Scan for the cell matching the given text and deliver its [X, Y] coordinate at center. 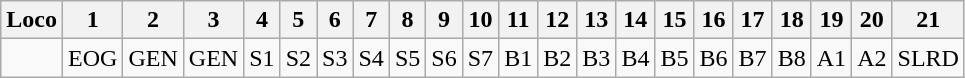
15 [674, 20]
S3 [335, 58]
20 [872, 20]
S5 [407, 58]
5 [298, 20]
SLRD [928, 58]
7 [371, 20]
S4 [371, 58]
B6 [714, 58]
14 [636, 20]
3 [213, 20]
EOG [92, 58]
12 [558, 20]
B8 [792, 58]
B2 [558, 58]
Loco [32, 20]
6 [335, 20]
21 [928, 20]
13 [596, 20]
11 [518, 20]
19 [831, 20]
4 [262, 20]
A2 [872, 58]
B4 [636, 58]
S1 [262, 58]
16 [714, 20]
S7 [480, 58]
B7 [752, 58]
S6 [444, 58]
9 [444, 20]
8 [407, 20]
2 [153, 20]
A1 [831, 58]
B1 [518, 58]
S2 [298, 58]
10 [480, 20]
B5 [674, 58]
1 [92, 20]
18 [792, 20]
17 [752, 20]
B3 [596, 58]
